Pinpoint the cell where the given text exists, returning its (x, y) midpoint coordinate. 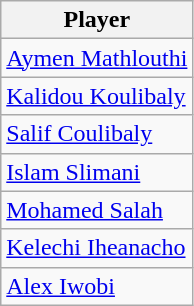
Aymen Mathlouthi (97, 58)
Mohamed Salah (97, 210)
Kalidou Koulibaly (97, 96)
Salif Coulibaly (97, 134)
Kelechi Iheanacho (97, 248)
Alex Iwobi (97, 286)
Islam Slimani (97, 172)
Player (97, 20)
